Capture the cell that displays the provided text and extract its (x, y) central coordinate. 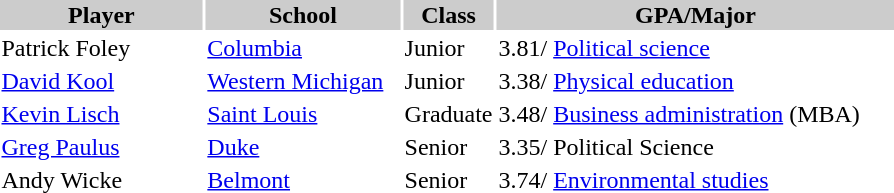
Senior (448, 147)
Player (102, 15)
Class (448, 15)
David Kool (102, 81)
Kevin Lisch (102, 114)
Graduate (448, 114)
Western Michigan (303, 81)
Duke (303, 147)
Patrick Foley (102, 48)
Greg Paulus (102, 147)
3.48/ Business administration (MBA) (696, 114)
School (303, 15)
3.38/ Physical education (696, 81)
Columbia (303, 48)
3.81/ Political science (696, 48)
Saint Louis (303, 114)
GPA/Major (696, 15)
3.35/ Political Science (696, 147)
